Scan for the cell matching the given text and deliver its (x, y) coordinate at center. 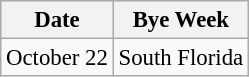
Bye Week (180, 20)
October 22 (57, 58)
South Florida (180, 58)
Date (57, 20)
